Find where the given text appears and provide that cell's center as [x, y] coordinate. 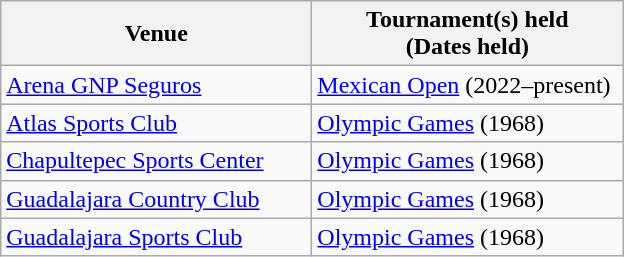
Venue [156, 34]
Guadalajara Country Club [156, 199]
Mexican Open (2022–present) [468, 85]
Tournament(s) held(Dates held) [468, 34]
Chapultepec Sports Center [156, 161]
Atlas Sports Club [156, 123]
Arena GNP Seguros [156, 85]
Guadalajara Sports Club [156, 237]
